Pinpoint the cell where the given text exists, returning its (X, Y) midpoint coordinate. 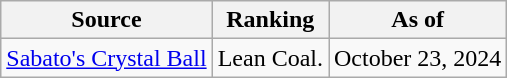
Sabato's Crystal Ball (106, 58)
Ranking (270, 20)
October 23, 2024 (417, 58)
Source (106, 20)
As of (417, 20)
Lean Coal. (270, 58)
